Provide the (x, y) coordinate of the cell's center where the given text is located.  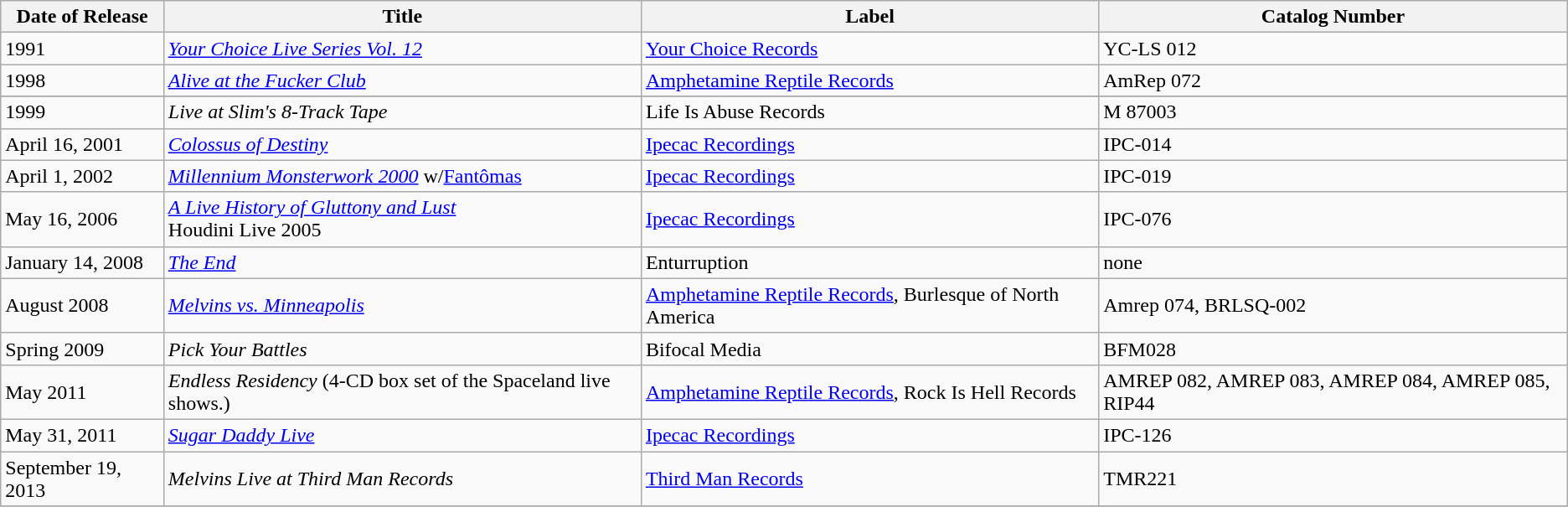
Label (869, 17)
Live at Slim's 8-Track Tape (402, 112)
Your Choice Records (869, 49)
Your Choice Live Series Vol. 12 (402, 49)
Spring 2009 (82, 349)
Millennium Monsterwork 2000 w/Fantômas (402, 176)
Amphetamine Reptile Records, Burlesque of North America (869, 305)
1999 (82, 112)
Sugar Daddy Live (402, 435)
Bifocal Media (869, 349)
Amrep 074, BRLSQ-002 (1333, 305)
August 2008 (82, 305)
Melvins vs. Minneapolis (402, 305)
none (1333, 262)
January 14, 2008 (82, 262)
1998 (82, 80)
1991 (82, 49)
BFM028 (1333, 349)
Amphetamine Reptile Records (869, 80)
M 87003 (1333, 112)
IPC-126 (1333, 435)
IPC-014 (1333, 144)
Catalog Number (1333, 17)
A Live History of Gluttony and LustHoudini Live 2005 (402, 220)
Third Man Records (869, 478)
May 16, 2006 (82, 220)
April 1, 2002 (82, 176)
May 31, 2011 (82, 435)
Melvins Live at Third Man Records (402, 478)
Alive at the Fucker Club (402, 80)
The End (402, 262)
September 19, 2013 (82, 478)
Enturruption (869, 262)
Amphetamine Reptile Records, Rock Is Hell Records (869, 392)
TMR221 (1333, 478)
YC-LS 012 (1333, 49)
Endless Residency (4-CD box set of the Spaceland live shows.) (402, 392)
AmRep 072 (1333, 80)
IPC-076 (1333, 220)
Pick Your Battles (402, 349)
April 16, 2001 (82, 144)
IPC-019 (1333, 176)
Title (402, 17)
Colossus of Destiny (402, 144)
May 2011 (82, 392)
Date of Release (82, 17)
AMREP 082, AMREP 083, AMREP 084, AMREP 085, RIP44 (1333, 392)
Life Is Abuse Records (869, 112)
